Determine the [X, Y] coordinate at the center of the cell enclosing the given text.  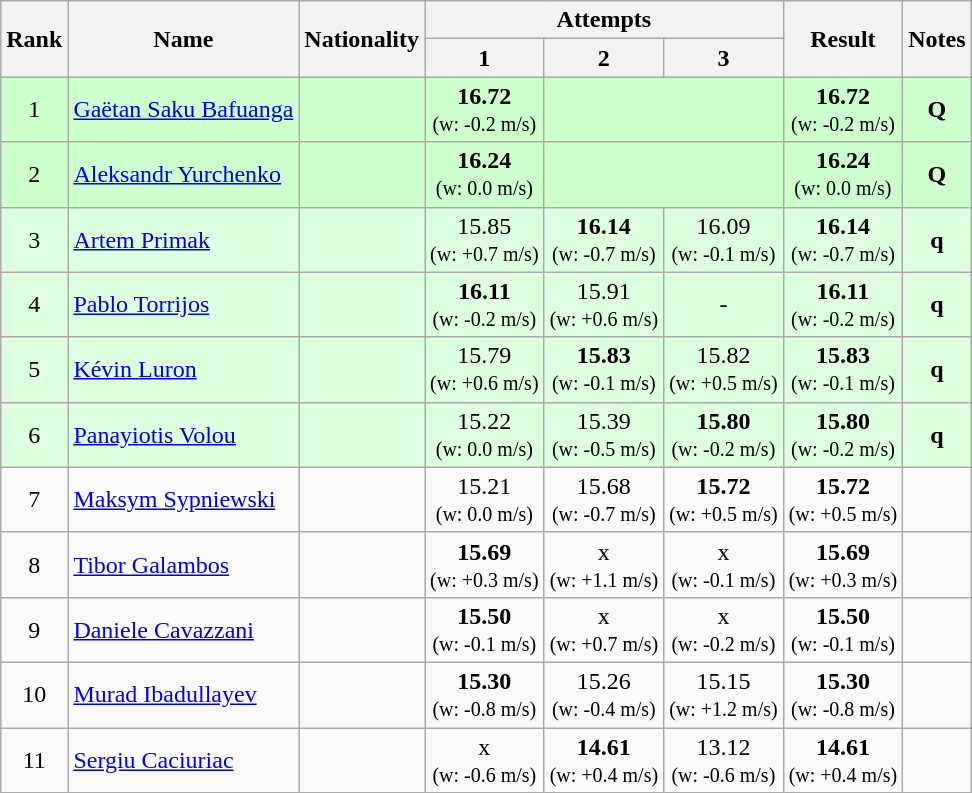
4 [34, 304]
15.15 (w: +1.2 m/s) [724, 694]
Attempts [604, 20]
15.91 (w: +0.6 m/s) [604, 304]
x (w: -0.2 m/s) [724, 630]
Kévin Luron [184, 370]
15.21 (w: 0.0 m/s) [485, 500]
Result [843, 39]
5 [34, 370]
Panayiotis Volou [184, 434]
Pablo Torrijos [184, 304]
Sergiu Caciuriac [184, 760]
15.82 (w: +0.5 m/s) [724, 370]
Daniele Cavazzani [184, 630]
15.79 (w: +0.6 m/s) [485, 370]
15.39 (w: -0.5 m/s) [604, 434]
Name [184, 39]
x (w: +1.1 m/s) [604, 564]
Murad Ibadullayev [184, 694]
x (w: +0.7 m/s) [604, 630]
Tibor Galambos [184, 564]
13.12 (w: -0.6 m/s) [724, 760]
6 [34, 434]
Rank [34, 39]
7 [34, 500]
- [724, 304]
Artem Primak [184, 240]
x (w: -0.6 m/s) [485, 760]
Gaëtan Saku Bafuanga [184, 110]
Notes [937, 39]
16.09 (w: -0.1 m/s) [724, 240]
11 [34, 760]
15.85 (w: +0.7 m/s) [485, 240]
8 [34, 564]
15.22 (w: 0.0 m/s) [485, 434]
Nationality [362, 39]
15.26 (w: -0.4 m/s) [604, 694]
Aleksandr Yurchenko [184, 174]
10 [34, 694]
Maksym Sypniewski [184, 500]
x (w: -0.1 m/s) [724, 564]
15.68 (w: -0.7 m/s) [604, 500]
9 [34, 630]
